Search for the cell housing the specified text and yield its [X, Y] center coordinate. 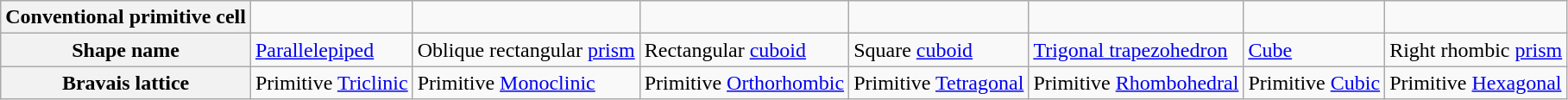
Primitive Cubic [1314, 83]
Primitive Hexagonal [1476, 83]
Parallelepiped [331, 50]
Conventional primitive cell [126, 17]
Bravais lattice [126, 83]
Primitive Monoclinic [526, 83]
Primitive Rhombohedral [1136, 83]
Rectangular cuboid [744, 50]
Primitive Orthorhombic [744, 83]
Cube [1314, 50]
Oblique rectangular prism [526, 50]
Trigonal trapezohedron [1136, 50]
Right rhombic prism [1476, 50]
Shape name [126, 50]
Square cuboid [939, 50]
Primitive Triclinic [331, 83]
Primitive Tetragonal [939, 83]
